Identify which cell holds the provided text, then report its (X, Y) central coordinate. 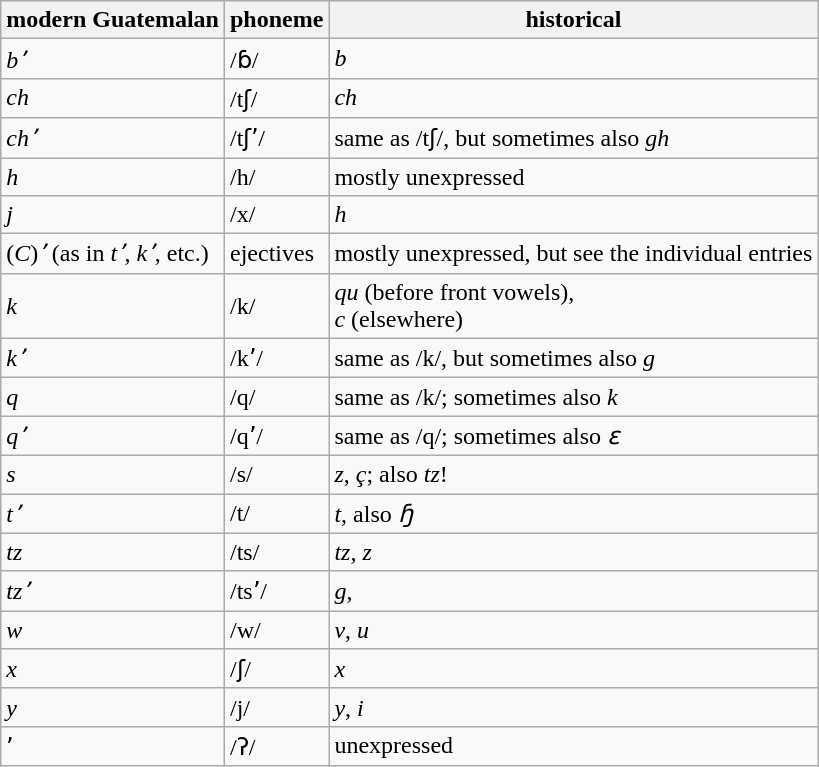
phoneme (276, 20)
ʼ (113, 746)
unexpressed (574, 746)
qʼ (113, 436)
/kʼ/ (276, 358)
chʼ (113, 138)
(C)ʼ (as in tʼ, kʼ, etc.) (113, 254)
w (113, 630)
v, u (574, 630)
same as /k/, but sometimes also g (574, 358)
/x/ (276, 215)
y, i (574, 707)
j (113, 215)
/ɓ/ (276, 59)
z, ç; also tz! (574, 474)
tz (113, 552)
g, (574, 591)
/q/ (276, 397)
same as /k/; sometimes also k (574, 397)
/h/ (276, 177)
/j/ (276, 707)
modern Guatemalan (113, 20)
y (113, 707)
tʼ (113, 514)
/t/ (276, 514)
/ʔ/ (276, 746)
tz, z (574, 552)
bʼ (113, 59)
tzʼ (113, 591)
qu (before front vowels),c (elsewhere) (574, 306)
historical (574, 20)
/s/ (276, 474)
t, also ɧ (574, 514)
mostly unexpressed, but see the individual entries (574, 254)
same as /tʃ/, but sometimes also gh (574, 138)
s (113, 474)
/qʼ/ (276, 436)
ejectives (276, 254)
same as /q/; sometimes also ɛ (574, 436)
/ʃ/ (276, 669)
mostly unexpressed (574, 177)
/tʃʼ/ (276, 138)
k (113, 306)
kʼ (113, 358)
/ts/ (276, 552)
b (574, 59)
q (113, 397)
/k/ (276, 306)
/tʃ/ (276, 98)
/tsʼ/ (276, 591)
/w/ (276, 630)
